Scan for the cell matching the given text and deliver its [x, y] coordinate at center. 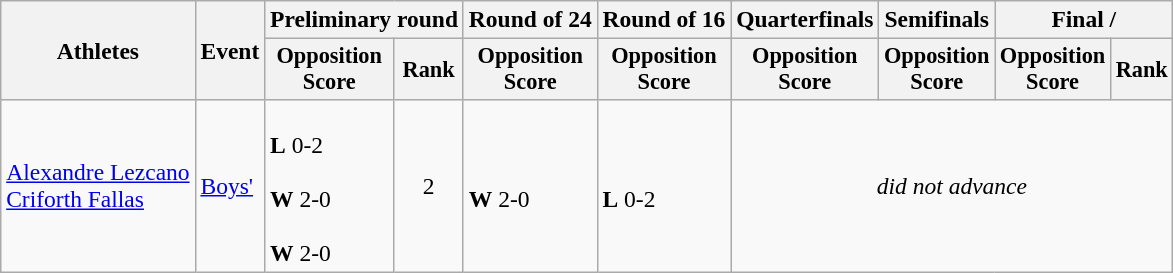
Round of 24 [530, 19]
Athletes [98, 50]
2 [429, 186]
Round of 16 [664, 19]
L 0-2 W 2-0 W 2-0 [330, 186]
L 0-2 [664, 186]
Preliminary round [364, 19]
Event [230, 50]
Boys' [230, 186]
Final / [1084, 19]
Semifinals [937, 19]
W 2-0 [530, 186]
did not advance [952, 186]
Alexandre LezcanoCriforth Fallas [98, 186]
Quarterfinals [805, 19]
